Determine the (X, Y) coordinate at the center of the cell enclosing the given text.  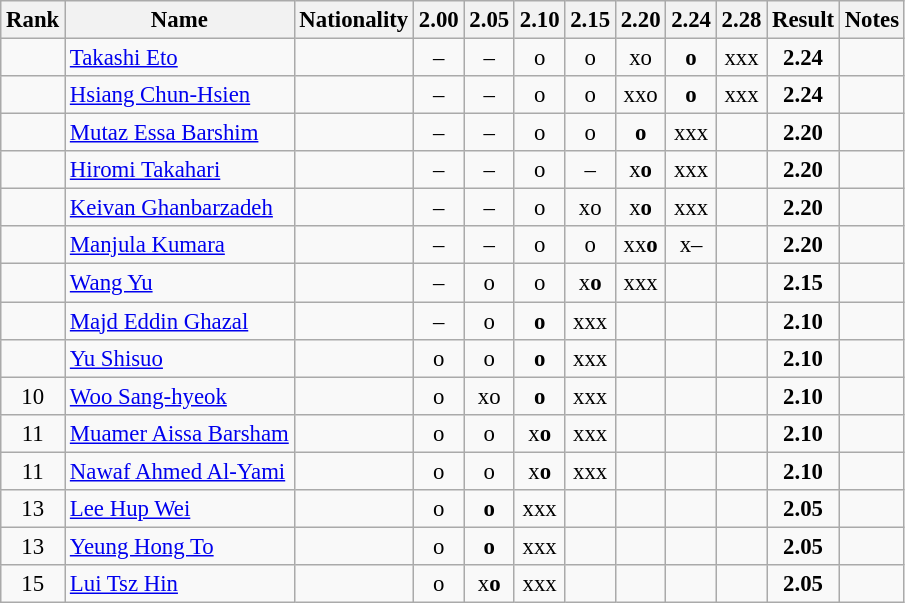
Majd Eddin Ghazal (180, 321)
x– (691, 245)
2.28 (741, 20)
Nationality (354, 20)
Yeung Hong To (180, 546)
Yu Shisuo (180, 358)
Manjula Kumara (180, 245)
10 (33, 396)
Result (804, 20)
Mutaz Essa Barshim (180, 133)
Muamer Aissa Barsham (180, 433)
Keivan Ghanbarzadeh (180, 208)
Nawaf Ahmed Al-Yami (180, 471)
Takashi Eto (180, 58)
Woo Sang-hyeok (180, 396)
Lee Hup Wei (180, 509)
2.00 (439, 20)
Lui Tsz Hin (180, 584)
Notes (872, 20)
Hsiang Chun-Hsien (180, 95)
15 (33, 584)
Wang Yu (180, 283)
Hiromi Takahari (180, 170)
Name (180, 20)
Rank (33, 20)
